Locate the cell with the specified text and output its [X, Y] center coordinate. 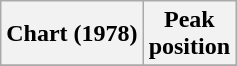
Peakposition [189, 34]
Chart (1978) [72, 34]
